Identify which cell holds the provided text, then report its (X, Y) central coordinate. 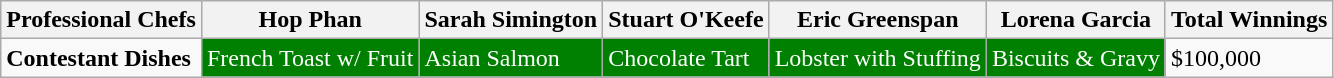
Biscuits & Gravy (1076, 58)
Professional Chefs (102, 20)
$100,000 (1248, 58)
Total Winnings (1248, 20)
Chocolate Tart (686, 58)
Sarah Simington (511, 20)
Contestant Dishes (102, 58)
French Toast w/ Fruit (310, 58)
Lobster with Stuffing (878, 58)
Lorena Garcia (1076, 20)
Eric Greenspan (878, 20)
Asian Salmon (511, 58)
Stuart O'Keefe (686, 20)
Hop Phan (310, 20)
